Search for the cell housing the specified text and yield its (X, Y) center coordinate. 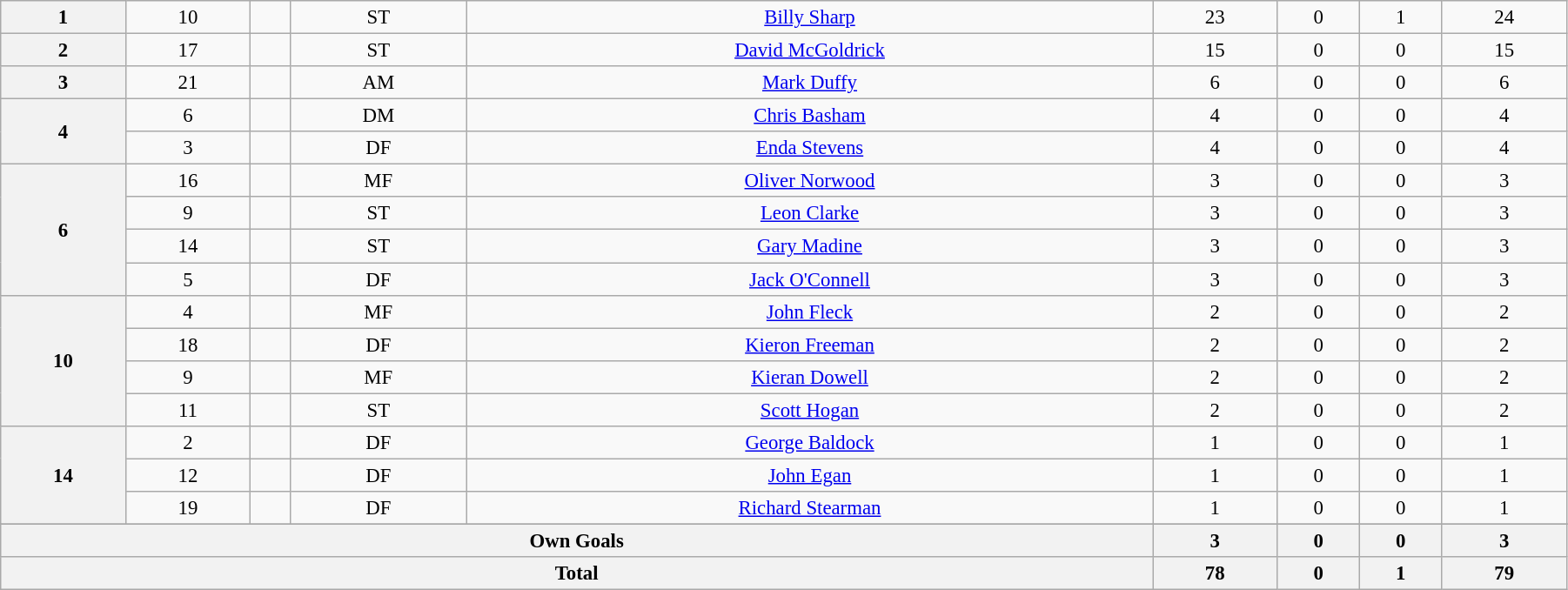
John Egan (810, 475)
Leon Clarke (810, 213)
George Baldock (810, 443)
24 (1504, 17)
Enda Stevens (810, 148)
16 (188, 181)
Oliver Norwood (810, 181)
11 (188, 410)
Mark Duffy (810, 83)
19 (188, 508)
Kieron Freeman (810, 345)
Own Goals (577, 540)
AM (378, 83)
12 (188, 475)
18 (188, 345)
Chris Basham (810, 116)
Billy Sharp (810, 17)
David McGoldrick (810, 50)
DM (378, 116)
78 (1215, 573)
Total (577, 573)
23 (1215, 17)
Kieran Dowell (810, 377)
Jack O'Connell (810, 279)
Scott Hogan (810, 410)
17 (188, 50)
79 (1504, 573)
Gary Madine (810, 246)
5 (188, 279)
21 (188, 83)
Richard Stearman (810, 508)
John Fleck (810, 312)
